From the cell containing the given text, extract its center point as (x, y) coordinate. 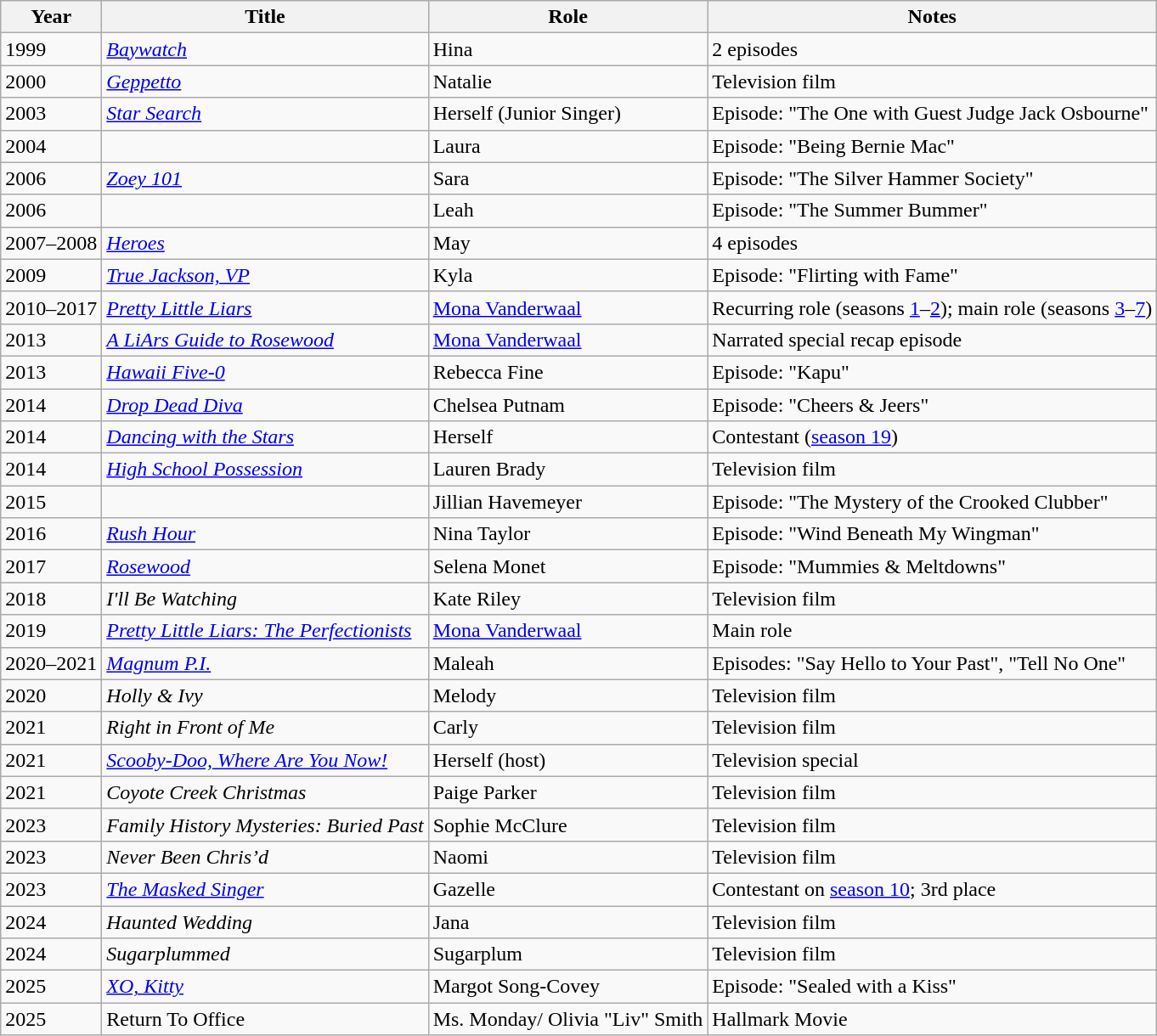
Sara (567, 178)
Episode: "The Silver Hammer Society" (933, 178)
Episode: "The Mystery of the Crooked Clubber" (933, 502)
Episode: "The Summer Bummer" (933, 211)
Television special (933, 760)
Ms. Monday/ Olivia "Liv" Smith (567, 1019)
Drop Dead Diva (265, 405)
Jillian Havemeyer (567, 502)
Right in Front of Me (265, 728)
2009 (51, 275)
Gazelle (567, 889)
Episode: "Mummies & Meltdowns" (933, 566)
Notes (933, 17)
Star Search (265, 114)
Pretty Little Liars: The Perfectionists (265, 631)
2000 (51, 82)
Laura (567, 146)
2010–2017 (51, 307)
2018 (51, 599)
Baywatch (265, 49)
2015 (51, 502)
Episode: "Flirting with Fame" (933, 275)
Dancing with the Stars (265, 437)
Herself (host) (567, 760)
Episode: "The One with Guest Judge Jack Osbourne" (933, 114)
Zoey 101 (265, 178)
Scooby-Doo, Where Are You Now! (265, 760)
2 episodes (933, 49)
2020 (51, 695)
Selena Monet (567, 566)
2019 (51, 631)
Rosewood (265, 566)
Kate Riley (567, 599)
Paige Parker (567, 792)
Hallmark Movie (933, 1019)
Sophie McClure (567, 825)
Herself (Junior Singer) (567, 114)
Naomi (567, 857)
Sugarplum (567, 954)
1999 (51, 49)
Episode: "Being Bernie Mac" (933, 146)
XO, Kitty (265, 987)
Rush Hour (265, 534)
Jana (567, 921)
Hawaii Five-0 (265, 372)
Rebecca Fine (567, 372)
May (567, 243)
Episode: "Kapu" (933, 372)
Chelsea Putnam (567, 405)
Kyla (567, 275)
Geppetto (265, 82)
Contestant (season 19) (933, 437)
Family History Mysteries: Buried Past (265, 825)
Heroes (265, 243)
4 episodes (933, 243)
2020–2021 (51, 663)
Return To Office (265, 1019)
Magnum P.I. (265, 663)
Year (51, 17)
2016 (51, 534)
Recurring role (seasons 1–2); main role (seasons 3–7) (933, 307)
Never Been Chris’d (265, 857)
Herself (567, 437)
Leah (567, 211)
2003 (51, 114)
I'll Be Watching (265, 599)
Coyote Creek Christmas (265, 792)
Holly & Ivy (265, 695)
The Masked Singer (265, 889)
Sugarplummed (265, 954)
Natalie (567, 82)
Haunted Wedding (265, 921)
Episode: "Wind Beneath My Wingman" (933, 534)
Melody (567, 695)
Nina Taylor (567, 534)
True Jackson, VP (265, 275)
Role (567, 17)
Episode: "Sealed with a Kiss" (933, 987)
Episodes: "Say Hello to Your Past", "Tell No One" (933, 663)
Margot Song-Covey (567, 987)
Hina (567, 49)
Pretty Little Liars (265, 307)
High School Possession (265, 470)
Contestant on season 10; 3rd place (933, 889)
Narrated special recap episode (933, 340)
Lauren Brady (567, 470)
2017 (51, 566)
2004 (51, 146)
2007–2008 (51, 243)
Title (265, 17)
A LiArs Guide to Rosewood (265, 340)
Carly (567, 728)
Maleah (567, 663)
Main role (933, 631)
Episode: "Cheers & Jeers" (933, 405)
